Detect which cell encompasses the target text, then output its [X, Y] center coordinate. 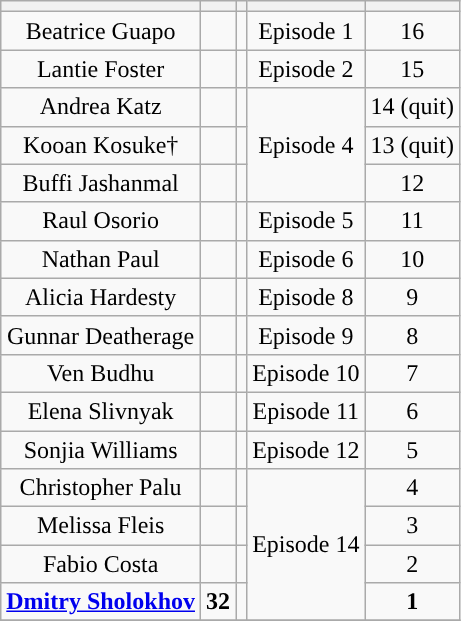
Episode 1 [306, 31]
Ven Budhu [101, 373]
Episode 6 [306, 259]
Alicia Hardesty [101, 297]
8 [412, 335]
7 [412, 373]
Episode 10 [306, 373]
6 [412, 411]
4 [412, 488]
Andrea Katz [101, 107]
Nathan Paul [101, 259]
2 [412, 564]
Christopher Palu [101, 488]
Buffi Jashanmal [101, 183]
Episode 2 [306, 69]
Melissa Fleis [101, 526]
Elena Slivnyak [101, 411]
11 [412, 221]
32 [218, 602]
Episode 8 [306, 297]
Lantie Foster [101, 69]
Raul Osorio [101, 221]
14 (quit) [412, 107]
15 [412, 69]
Episode 4 [306, 145]
1 [412, 602]
16 [412, 31]
Episode 12 [306, 449]
Beatrice Guapo [101, 31]
3 [412, 526]
Kooan Kosuke† [101, 145]
Episode 5 [306, 221]
13 (quit) [412, 145]
Episode 11 [306, 411]
10 [412, 259]
9 [412, 297]
Dmitry Sholokhov [101, 602]
Episode 9 [306, 335]
Episode 14 [306, 545]
5 [412, 449]
Sonjia Williams [101, 449]
Fabio Costa [101, 564]
12 [412, 183]
Gunnar Deatherage [101, 335]
